Find where the given text appears and provide that cell's center as (X, Y) coordinate. 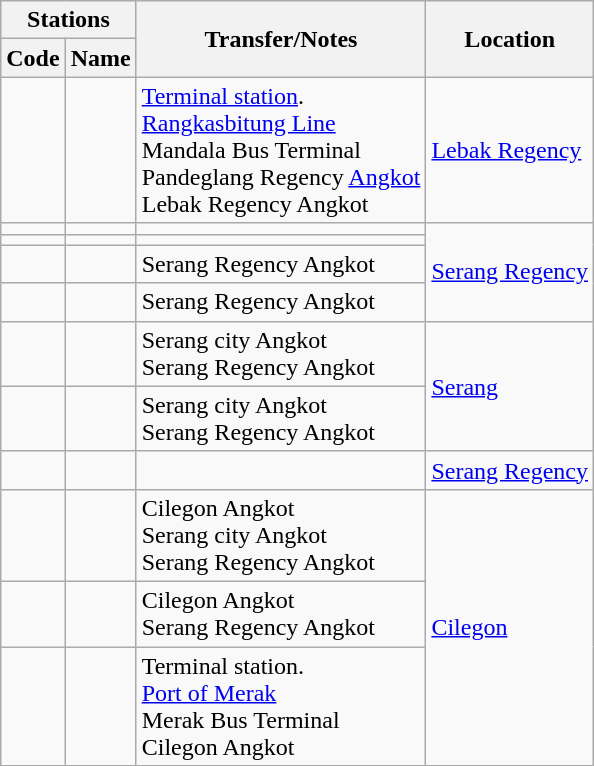
Location (510, 39)
Cilegon Angkot Serang Regency Angkot (281, 614)
Terminal station. Port of Merak Merak Bus Terminal Cilegon Angkot (281, 706)
Cilegon (510, 627)
Stations (68, 20)
Code (33, 58)
Lebak Regency (510, 150)
Serang (510, 386)
Cilegon Angkot Serang city Angkot Serang Regency Angkot (281, 535)
Name (100, 58)
Terminal station. Rangkasbitung Line Mandala Bus Terminal Pandeglang Regency Angkot Lebak Regency Angkot (281, 150)
Transfer/Notes (281, 39)
